For the text-containing cell, return its midpoint in [x, y] coordinate format. 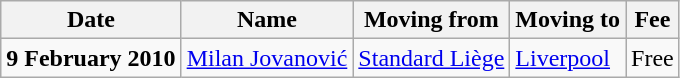
Name [267, 20]
Moving to [568, 20]
Standard Liège [432, 58]
Liverpool [568, 58]
Fee [653, 20]
Date [91, 20]
9 February 2010 [91, 58]
Milan Jovanović [267, 58]
Free [653, 58]
Moving from [432, 20]
